Capture the cell that displays the provided text and extract its (x, y) central coordinate. 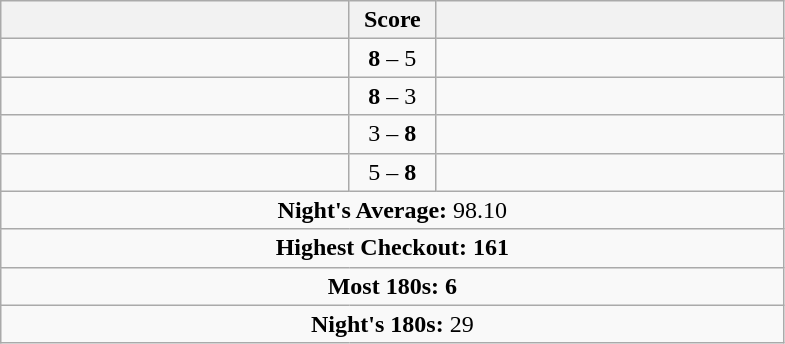
Night's Average: 98.10 (392, 210)
8 – 5 (392, 58)
5 – 8 (392, 172)
Highest Checkout: 161 (392, 248)
8 – 3 (392, 96)
3 – 8 (392, 134)
Score (392, 20)
Night's 180s: 29 (392, 324)
Most 180s: 6 (392, 286)
